Locate the cell with the specified text and output its [x, y] center coordinate. 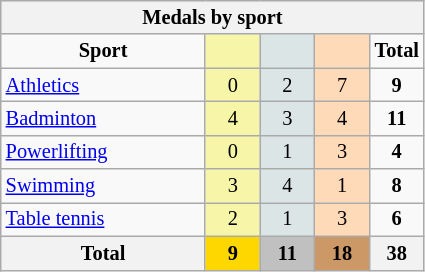
Badminton [104, 118]
Athletics [104, 85]
Medals by sport [212, 17]
8 [396, 186]
Powerlifting [104, 152]
Swimming [104, 186]
Sport [104, 51]
6 [396, 219]
38 [396, 253]
Table tennis [104, 219]
7 [342, 85]
18 [342, 253]
